Return the (x, y) coordinate for the center point of the cell that contains the specified text.  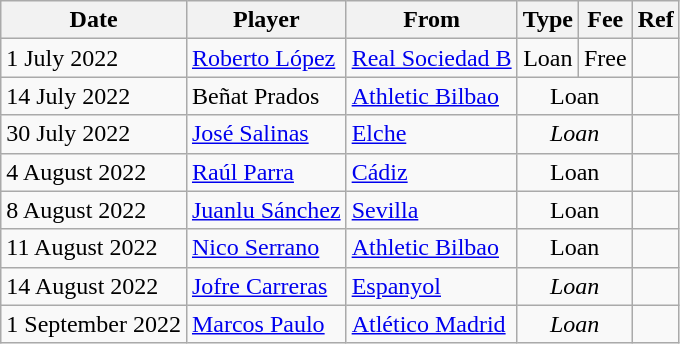
Elche (432, 134)
4 August 2022 (94, 172)
Real Sociedad B (432, 58)
Free (605, 58)
Nico Serrano (266, 248)
Ref (656, 20)
From (432, 20)
1 July 2022 (94, 58)
Date (94, 20)
Roberto López (266, 58)
Raúl Parra (266, 172)
11 August 2022 (94, 248)
1 September 2022 (94, 324)
Cádiz (432, 172)
30 July 2022 (94, 134)
José Salinas (266, 134)
Beñat Prados (266, 96)
Type (548, 20)
Juanlu Sánchez (266, 210)
Fee (605, 20)
Marcos Paulo (266, 324)
Espanyol (432, 286)
14 August 2022 (94, 286)
Sevilla (432, 210)
Player (266, 20)
8 August 2022 (94, 210)
Atlético Madrid (432, 324)
Jofre Carreras (266, 286)
14 July 2022 (94, 96)
